Scan for the cell matching the given text and deliver its [X, Y] coordinate at center. 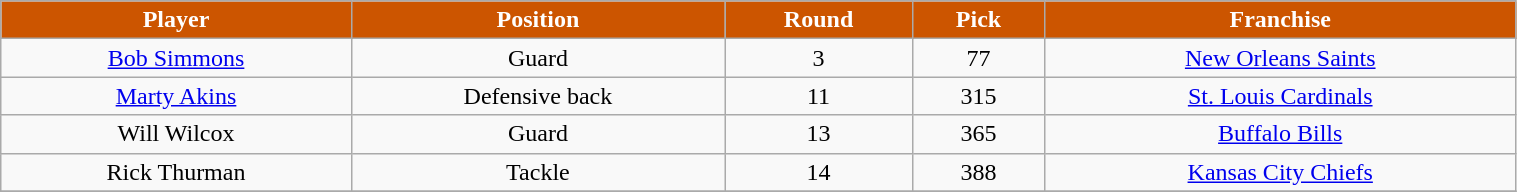
Rick Thurman [176, 172]
Round [819, 20]
Tackle [538, 172]
388 [979, 172]
3 [819, 58]
Defensive back [538, 96]
Player [176, 20]
New Orleans Saints [1280, 58]
Kansas City Chiefs [1280, 172]
Bob Simmons [176, 58]
Buffalo Bills [1280, 134]
13 [819, 134]
11 [819, 96]
365 [979, 134]
14 [819, 172]
Position [538, 20]
Will Wilcox [176, 134]
315 [979, 96]
Marty Akins [176, 96]
77 [979, 58]
Pick [979, 20]
St. Louis Cardinals [1280, 96]
Franchise [1280, 20]
